Provide the (X, Y) coordinate of the cell's center where the given text is located.  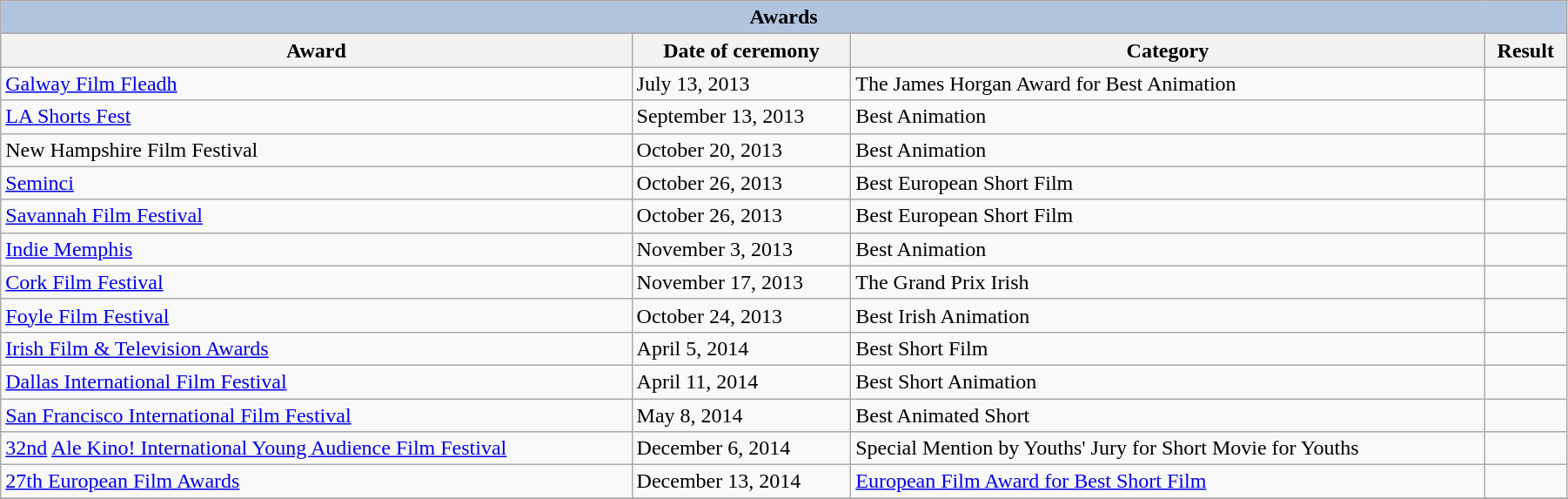
November 17, 2013 (741, 282)
The James Horgan Award for Best Animation (1168, 84)
European Film Award for Best Short Film (1168, 482)
October 20, 2013 (741, 150)
Foyle Film Festival (317, 315)
The Grand Prix Irish (1168, 282)
Cork Film Festival (317, 282)
Dallas International Film Festival (317, 381)
Best Animated Short (1168, 415)
September 13, 2013 (741, 117)
Best Short Film (1168, 348)
Irish Film & Television Awards (317, 348)
May 8, 2014 (741, 415)
November 3, 2013 (741, 249)
December 13, 2014 (741, 482)
October 24, 2013 (741, 315)
Best Short Animation (1168, 381)
July 13, 2013 (741, 84)
Seminci (317, 183)
Category (1168, 51)
Date of ceremony (741, 51)
Best Irish Animation (1168, 315)
Award (317, 51)
Savannah Film Festival (317, 216)
Result (1525, 51)
Awards (784, 17)
Special Mention by Youths' Jury for Short Movie for Youths (1168, 448)
32nd Ale Kino! International Young Audience Film Festival (317, 448)
Galway Film Fleadh (317, 84)
Indie Memphis (317, 249)
New Hampshire Film Festival (317, 150)
LA Shorts Fest (317, 117)
December 6, 2014 (741, 448)
April 11, 2014 (741, 381)
27th European Film Awards (317, 482)
April 5, 2014 (741, 348)
San Francisco International Film Festival (317, 415)
